For the text-containing cell, return its midpoint in [x, y] coordinate format. 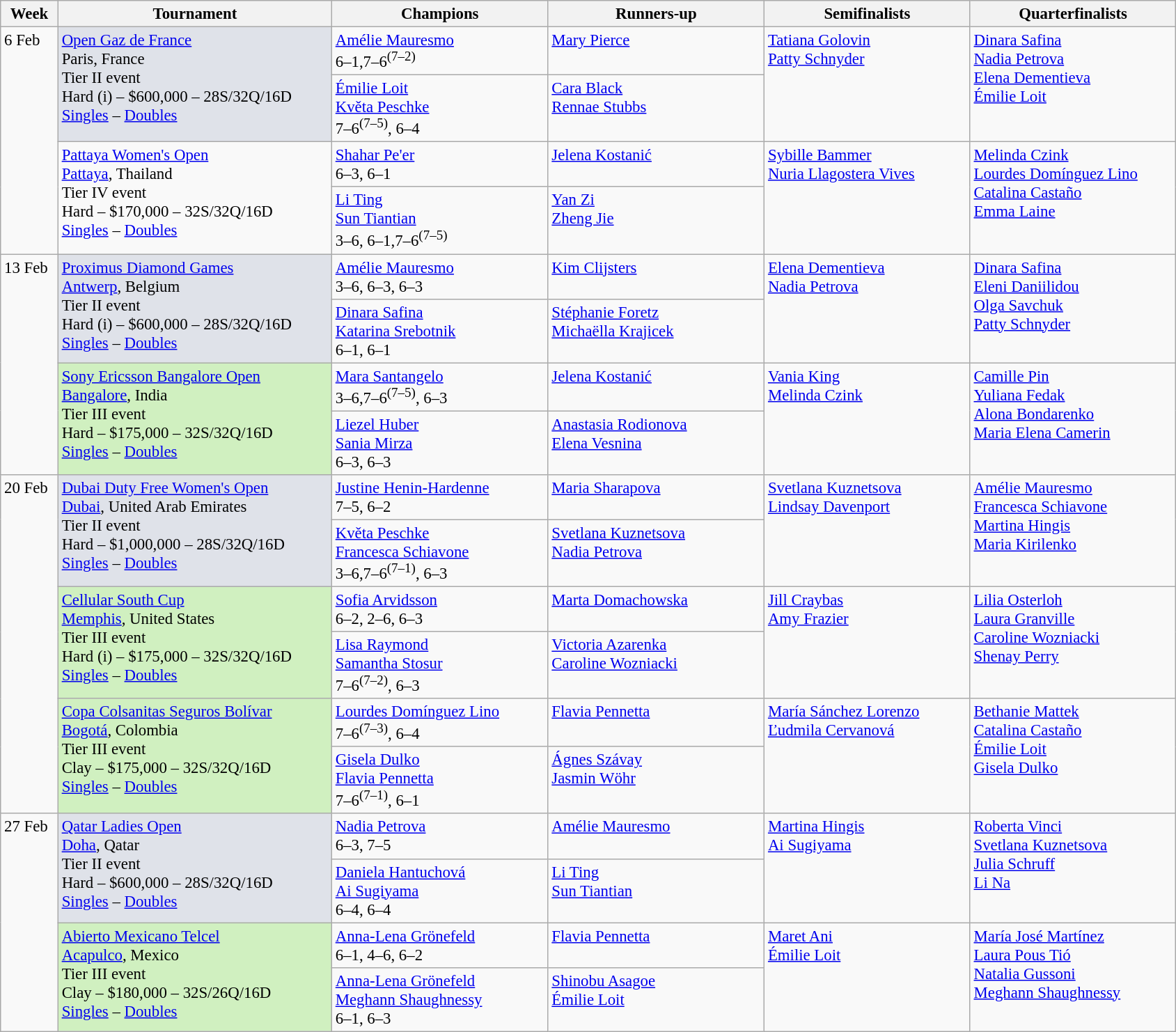
Květa Peschke Francesca Schiavone 3–6,7–6(7–1), 6–3 [440, 553]
Tournament [195, 14]
Bethanie Mattek Catalina Castaño Émilie Loit Gisela Dulko [1073, 756]
Anastasia Rodionova Elena Vesnina [656, 443]
13 Feb [29, 365]
Mara Santangelo3–6,7–6(7–5), 6–3 [440, 387]
María José Martínez Laura Pous Tió Natalia Gussoni Meghann Shaughnessy [1073, 977]
Sony Ericsson Bangalore Open Bangalore, India Tier III event Hard – $175,000 – 32S/32Q/16DSingles – Doubles [195, 419]
Yan Zi Zheng Jie [656, 220]
Anna-Lena Grönefeld6–1, 4–6, 6–2 [440, 946]
Gisela Dulko Flavia Pennetta7–6(7–1), 6–1 [440, 780]
Elena Dementieva Nadia Petrova [868, 308]
Kim Clijsters [656, 277]
Shahar Pe'er6–3, 6–1 [440, 164]
Maria Sharapova [656, 497]
Nadia Petrova6–3, 7–5 [440, 837]
Amélie Mauresmo [656, 837]
Marta Domachowska [656, 609]
Dinara Safina Eleni Daniilidou Olga Savchuk Patty Schnyder [1073, 308]
Lilia Osterloh Laura Granville Caroline Wozniacki Shenay Perry [1073, 642]
Semifinalists [868, 14]
Martina Hingis Ai Sugiyama [868, 868]
Dubai Duty Free Women's Open Dubai, United Arab Emirates Tier II event Hard – $1,000,000 – 28S/32Q/16DSingles – Doubles [195, 531]
Copa Colsanitas Seguros Bolívar Bogotá, Colombia Tier III event Clay – $175,000 – 32S/32Q/16DSingles – Doubles [195, 756]
Pattaya Women's Open Pattaya, Thailand Tier IV event Hard – $170,000 – 32S/32Q/16DSingles – Doubles [195, 198]
Liezel Huber Sania Mirza 6–3, 6–3 [440, 443]
20 Feb [29, 645]
Amélie Mauresmo Francesca Schiavone Martina Hingis Maria Kirilenko [1073, 531]
Ágnes Szávay Jasmin Wöhr [656, 780]
Amélie Mauresmo6–1,7–6(7–2) [440, 52]
Lisa Raymond Samantha Stosur7–6(7–2), 6–3 [440, 665]
Open Gaz de France Paris, France Tier II event Hard (i) – $600,000 – 28S/32Q/16DSingles – Doubles [195, 85]
Li Ting Sun Tiantian [656, 891]
Dinara Safina Katarina Srebotnik 6–1, 6–1 [440, 331]
Victoria Azarenka Caroline Wozniacki [656, 665]
Dinara Safina Nadia Petrova Elena Dementieva Émilie Loit [1073, 85]
Shinobu Asagoe Émilie Loit [656, 999]
María Sánchez Lorenzo Ľudmila Cervanová [868, 756]
Mary Pierce [656, 52]
Vania King Melinda Czink [868, 419]
Émilie Loit Květa Peschke7–6(7–5), 6–4 [440, 109]
Champions [440, 14]
Jill Craybas Amy Frazier [868, 642]
Week [29, 14]
Cara Black Rennae Stubbs [656, 109]
Svetlana Kuznetsova Lindsay Davenport [868, 531]
Runners-up [656, 14]
Amélie Mauresmo3–6, 6–3, 6–3 [440, 277]
Lourdes Domínguez Lino7–6(7–3), 6–4 [440, 723]
Maret Ani Émilie Loit [868, 977]
Abierto Mexicano Telcel Acapulco, Mexico Tier III event Clay – $180,000 – 32S/26Q/16DSingles – Doubles [195, 977]
Stéphanie Foretz Michaëlla Krajicek [656, 331]
Camille Pin Yuliana Fedak Alona Bondarenko Maria Elena Camerin [1073, 419]
Melinda Czink Lourdes Domínguez Lino Catalina Castaño Emma Laine [1073, 198]
Qatar Ladies Open Doha, Qatar Tier II event Hard – $600,000 – 28S/32Q/16DSingles – Doubles [195, 868]
Tatiana Golovin Patty Schnyder [868, 85]
Daniela Hantuchová Ai Sugiyama 6–4, 6–4 [440, 891]
Anna-Lena Grönefeld Meghann Shaughnessy 6–1, 6–3 [440, 999]
Justine Henin-Hardenne7–5, 6–2 [440, 497]
Quarterfinalists [1073, 14]
Proximus Diamond Games Antwerp, Belgium Tier II event Hard (i) – $600,000 – 28S/32Q/16DSingles – Doubles [195, 308]
Roberta Vinci Svetlana Kuznetsova Julia Schruff Li Na [1073, 868]
27 Feb [29, 923]
6 Feb [29, 141]
Cellular South Cup Memphis, United States Tier III event Hard (i) – $175,000 – 32S/32Q/16DSingles – Doubles [195, 642]
Li Ting Sun Tiantian 3–6, 6–1,7–6(7–5) [440, 220]
Sybille Bammer Nuria Llagostera Vives [868, 198]
Svetlana Kuznetsova Nadia Petrova [656, 553]
Sofia Arvidsson6–2, 2–6, 6–3 [440, 609]
